Determine the (X, Y) coordinate at the center of the cell enclosing the given text.  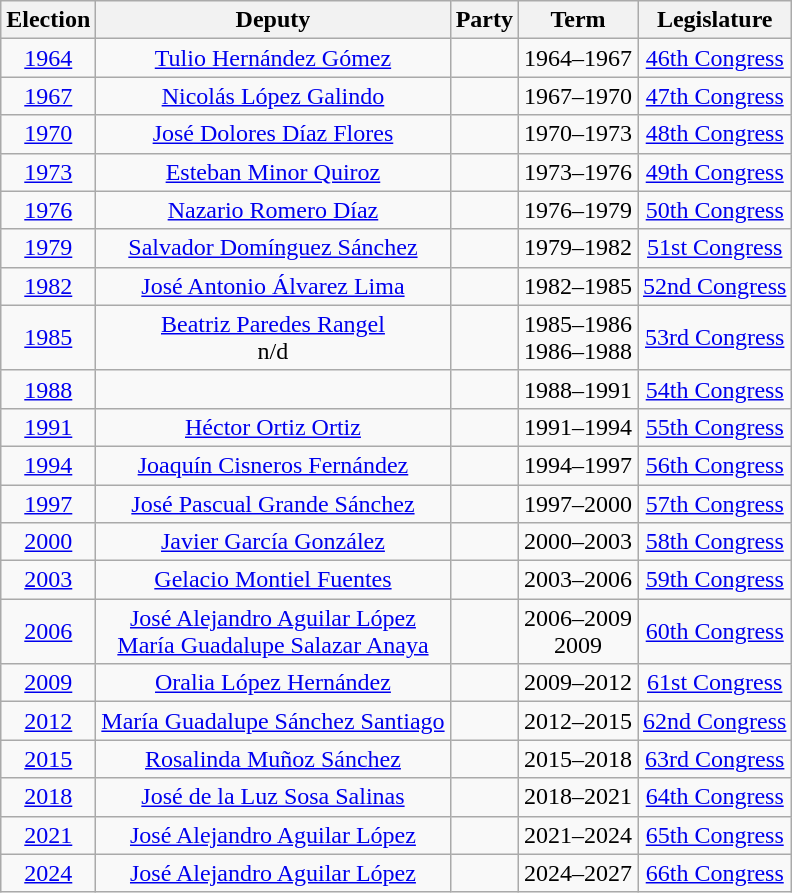
2012 (48, 721)
49th Congress (715, 172)
1991 (48, 427)
57th Congress (715, 503)
1988 (48, 389)
58th Congress (715, 542)
José Pascual Grande Sánchez (273, 503)
47th Congress (715, 96)
1976 (48, 210)
2000 (48, 542)
1979 (48, 248)
1964–1967 (578, 58)
Rosalinda Muñoz Sánchez (273, 759)
61st Congress (715, 683)
46th Congress (715, 58)
65th Congress (715, 835)
1982–1985 (578, 286)
José de la Luz Sosa Salinas (273, 797)
2006 (48, 632)
2009 (48, 683)
1994–1997 (578, 465)
2000–2003 (578, 542)
José Dolores Díaz Flores (273, 134)
2018–2021 (578, 797)
1973 (48, 172)
50th Congress (715, 210)
51st Congress (715, 248)
Beatriz Paredes Rangel n/d (273, 338)
Oralia López Hernández (273, 683)
Esteban Minor Quiroz (273, 172)
Legislature (715, 20)
59th Congress (715, 580)
2003 (48, 580)
José Antonio Álvarez Lima (273, 286)
Tulio Hernández Gómez (273, 58)
José Alejandro Aguilar LópezMaría Guadalupe Salazar Anaya (273, 632)
1991–1994 (578, 427)
2003–2006 (578, 580)
1970 (48, 134)
María Guadalupe Sánchez Santiago (273, 721)
Héctor Ortiz Ortiz (273, 427)
Joaquín Cisneros Fernández (273, 465)
66th Congress (715, 873)
Nazario Romero Díaz (273, 210)
1985 (48, 338)
2006–20092009 (578, 632)
1970–1973 (578, 134)
1997–2000 (578, 503)
2024 (48, 873)
2009–2012 (578, 683)
1979–1982 (578, 248)
2021–2024 (578, 835)
Deputy (273, 20)
55th Congress (715, 427)
2018 (48, 797)
52nd Congress (715, 286)
1985–19861986–1988 (578, 338)
1964 (48, 58)
2015–2018 (578, 759)
62nd Congress (715, 721)
1982 (48, 286)
54th Congress (715, 389)
Salvador Domínguez Sánchez (273, 248)
2015 (48, 759)
Term (578, 20)
1973–1976 (578, 172)
1967 (48, 96)
1994 (48, 465)
1976–1979 (578, 210)
Gelacio Montiel Fuentes (273, 580)
Election (48, 20)
Javier García González (273, 542)
48th Congress (715, 134)
56th Congress (715, 465)
63rd Congress (715, 759)
64th Congress (715, 797)
2024–2027 (578, 873)
Party (484, 20)
Nicolás López Galindo (273, 96)
1988–1991 (578, 389)
2021 (48, 835)
1997 (48, 503)
60th Congress (715, 632)
53rd Congress (715, 338)
1967–1970 (578, 96)
2012–2015 (578, 721)
